Return (X, Y) of the center of cell containing provided text 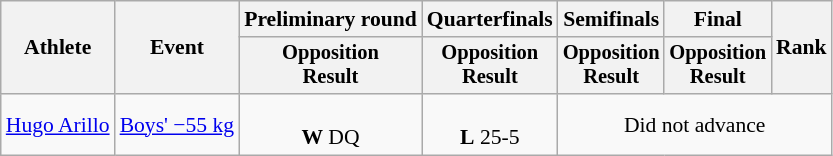
Final (718, 19)
Preliminary round (330, 19)
Semifinals (612, 19)
Did not advance (695, 124)
L 25-5 (490, 124)
Athlete (58, 48)
Quarterfinals (490, 19)
Hugo Arillo (58, 124)
Event (178, 48)
W DQ (330, 124)
Rank (802, 48)
Boys' −55 kg (178, 124)
